Return [X, Y] of the center of cell containing provided text 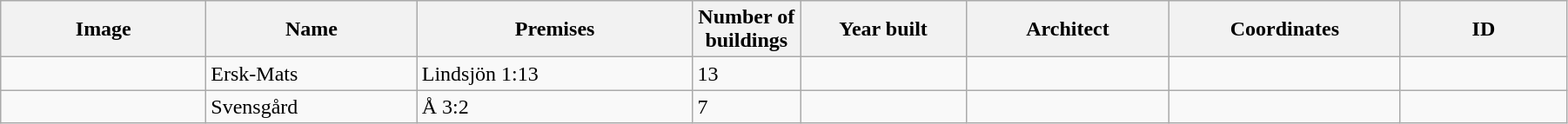
Ersk-Mats [312, 74]
Å 3:2 [555, 107]
ID [1483, 29]
Architect [1069, 29]
Image [104, 29]
Premises [555, 29]
7 [747, 107]
Name [312, 29]
Svensgård [312, 107]
Year built [884, 29]
Number ofbuildings [747, 29]
Coordinates [1284, 29]
Lindsjön 1:13 [555, 74]
13 [747, 74]
